Return (X, Y) of the center of cell containing provided text 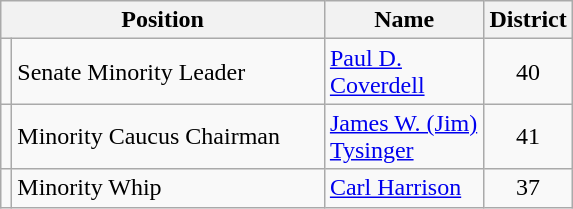
Carl Harrison (404, 188)
Position (163, 20)
40 (528, 72)
Senate Minority Leader (168, 72)
Paul D. Coverdell (404, 72)
Name (404, 20)
41 (528, 136)
37 (528, 188)
Minority Caucus Chairman (168, 136)
James W. (Jim) Tysinger (404, 136)
Minority Whip (168, 188)
District (528, 20)
